Determine the (X, Y) coordinate at the center of the cell enclosing the given text.  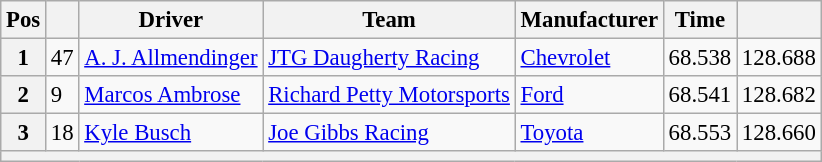
128.688 (780, 58)
Richard Petty Motorsports (389, 95)
68.541 (700, 95)
Pos (24, 20)
Kyle Busch (171, 133)
A. J. Allmendinger (171, 58)
Time (700, 20)
128.660 (780, 133)
Team (389, 20)
1 (24, 58)
Ford (589, 95)
Joe Gibbs Racing (389, 133)
Toyota (589, 133)
Driver (171, 20)
47 (62, 58)
Marcos Ambrose (171, 95)
Manufacturer (589, 20)
JTG Daugherty Racing (389, 58)
68.553 (700, 133)
3 (24, 133)
9 (62, 95)
Chevrolet (589, 58)
2 (24, 95)
18 (62, 133)
128.682 (780, 95)
68.538 (700, 58)
